Return (x, y) of the center of cell containing provided text 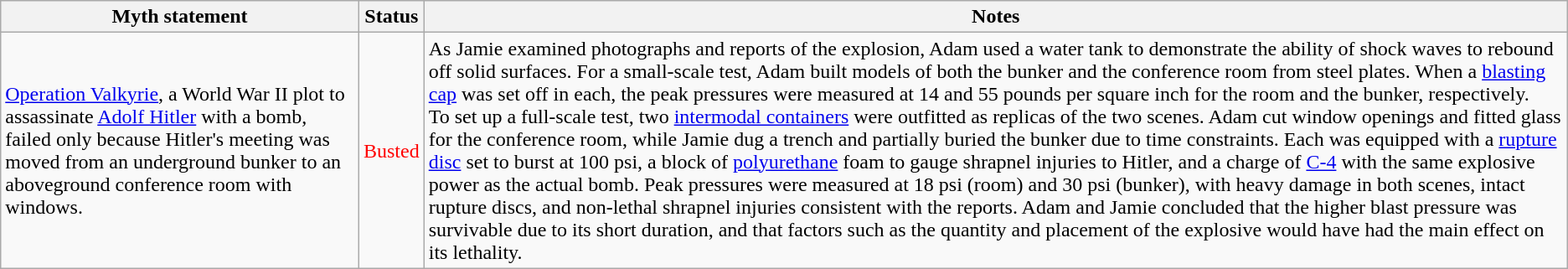
Busted (391, 151)
Status (391, 17)
Notes (995, 17)
Myth statement (180, 17)
